Search for the cell housing the specified text and yield its (X, Y) center coordinate. 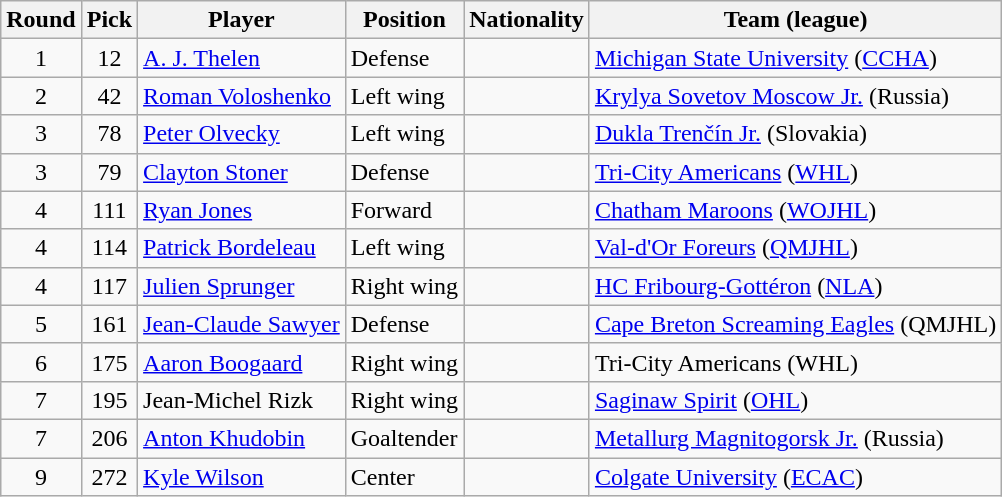
Ryan Jones (242, 210)
Aaron Boogaard (242, 362)
272 (109, 477)
Pick (109, 20)
Krylya Sovetov Moscow Jr. (Russia) (795, 96)
Patrick Bordeleau (242, 248)
175 (109, 362)
161 (109, 324)
Clayton Stoner (242, 172)
Forward (404, 210)
Michigan State University (CCHA) (795, 58)
Chatham Maroons (WOJHL) (795, 210)
Team (league) (795, 20)
5 (41, 324)
Jean-Claude Sawyer (242, 324)
Metallurg Magnitogorsk Jr. (Russia) (795, 438)
2 (41, 96)
1 (41, 58)
Dukla Trenčín Jr. (Slovakia) (795, 134)
12 (109, 58)
A. J. Thelen (242, 58)
Round (41, 20)
Saginaw Spirit (OHL) (795, 400)
Julien Sprunger (242, 286)
42 (109, 96)
Kyle Wilson (242, 477)
111 (109, 210)
Val-d'Or Foreurs (QMJHL) (795, 248)
9 (41, 477)
Peter Olvecky (242, 134)
Position (404, 20)
Nationality (527, 20)
78 (109, 134)
HC Fribourg-Gottéron (NLA) (795, 286)
79 (109, 172)
6 (41, 362)
Center (404, 477)
Jean-Michel Rizk (242, 400)
Anton Khudobin (242, 438)
Colgate University (ECAC) (795, 477)
114 (109, 248)
Cape Breton Screaming Eagles (QMJHL) (795, 324)
195 (109, 400)
206 (109, 438)
Roman Voloshenko (242, 96)
Goaltender (404, 438)
Player (242, 20)
117 (109, 286)
